Identify which cell holds the provided text, then report its [x, y] central coordinate. 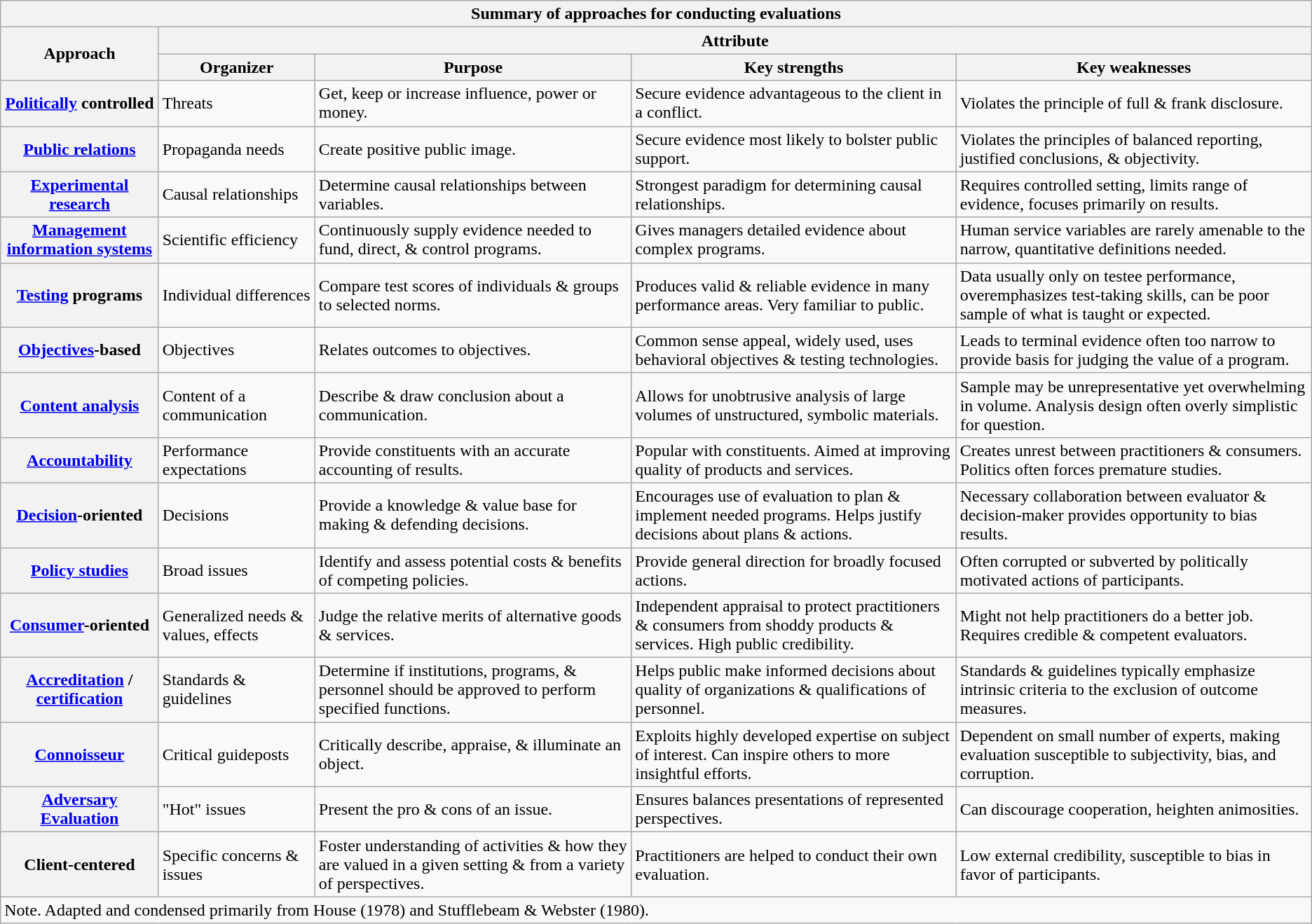
Violates the principle of full & frank disclosure. [1134, 104]
Popular with constituents. Aimed at improving quality of products and services. [793, 460]
Policy studies [80, 570]
Exploits highly developed expertise on subject of interest. Can inspire others to more insightful efforts. [793, 754]
Get, keep or increase influence, power or money. [473, 104]
Produces valid & reliable evidence in many performance areas. Very familiar to public. [793, 295]
Objectives [237, 350]
Management information systems [80, 240]
Compare test scores of individuals & groups to selected norms. [473, 295]
Propaganda needs [237, 149]
Data usually only on testee performance, overemphasizes test-taking skills, can be poor sample of what is taught or expected. [1134, 295]
Leads to terminal evidence often too narrow to provide basis for judging the value of a program. [1134, 350]
Content analysis [80, 405]
Key strengths [793, 67]
Low external credibility, susceptible to bias in favor of participants. [1134, 864]
Adversary Evaluation [80, 810]
Practitioners are helped to conduct their own evaluation. [793, 864]
Decisions [237, 515]
Provide constituents with an accurate accounting of results. [473, 460]
Judge the relative merits of alternative goods & services. [473, 626]
Necessary collaboration between evaluator & decision-maker provides opportunity to bias results. [1134, 515]
Creates unrest between practitioners & consumers. Politics often forces premature studies. [1134, 460]
Relates outcomes to objectives. [473, 350]
Strongest paradigm for determining causal relationships. [793, 195]
Describe & draw conclusion about a communication. [473, 405]
Violates the principles of balanced reporting, justified conclusions, & objectivity. [1134, 149]
Politically controlled [80, 104]
Present the pro & cons of an issue. [473, 810]
Performance expectations [237, 460]
Purpose [473, 67]
Human service variables are rarely amenable to the narrow, quantitative definitions needed. [1134, 240]
Scientific efficiency [237, 240]
Standards & guidelines [237, 690]
Helps public make informed decisions about quality of organizations & qualifications of personnel. [793, 690]
Summary of approaches for conducting evaluations [656, 14]
Gives managers detailed evidence about complex programs. [793, 240]
Might not help practitioners do a better job. Requires credible & competent evaluators. [1134, 626]
Dependent on small number of experts, making evaluation susceptible to subjectivity, bias, and corruption. [1134, 754]
Attribute [734, 41]
Broad issues [237, 570]
Requires controlled setting, limits range of evidence, focuses primarily on results. [1134, 195]
Consumer-oriented [80, 626]
Connoisseur [80, 754]
Foster understanding of activities & how they are valued in a given setting & from a variety of perspectives. [473, 864]
Threats [237, 104]
Generalized needs & values, effects [237, 626]
Note. Adapted and condensed primarily from House (1978) and Stufflebeam & Webster (1980). [656, 910]
Key weaknesses [1134, 67]
Independent appraisal to protect practitioners & consumers from shoddy products & services. High public credibility. [793, 626]
Experimental research [80, 195]
Public relations [80, 149]
Identify and assess potential costs & benefits of competing policies. [473, 570]
Critical guideposts [237, 754]
Organizer [237, 67]
Individual differences [237, 295]
Decision-oriented [80, 515]
Causal relationships [237, 195]
Often corrupted or subverted by politically motivated actions of participants. [1134, 570]
Standards & guidelines typically emphasize intrinsic criteria to the exclusion of outcome measures. [1134, 690]
Objectives-based [80, 350]
Can discourage cooperation, heighten animosities. [1134, 810]
Determine if institutions, programs, & personnel should be approved to perform specified functions. [473, 690]
Continuously supply evidence needed to fund, direct, & control programs. [473, 240]
Provide general direction for broadly focused actions. [793, 570]
Determine causal relationships between variables. [473, 195]
Sample may be unrepresentative yet overwhelming in volume. Analysis design often overly simplistic for question. [1134, 405]
Common sense appeal, widely used, uses behavioral objectives & testing technologies. [793, 350]
Approach [80, 54]
Client-centered [80, 864]
Secure evidence advantageous to the client in a conflict. [793, 104]
"Hot" issues [237, 810]
Accreditation / certification [80, 690]
Secure evidence most likely to bolster public support. [793, 149]
Create positive public image. [473, 149]
Specific concerns & issues [237, 864]
Ensures balances presentations of represented perspectives. [793, 810]
Testing programs [80, 295]
Allows for unobtrusive analysis of large volumes of unstructured, symbolic materials. [793, 405]
Provide a knowledge & value base for making & defending decisions. [473, 515]
Accountability [80, 460]
Encourages use of evaluation to plan & implement needed programs. Helps justify decisions about plans & actions. [793, 515]
Content of a communication [237, 405]
Critically describe, appraise, & illuminate an object. [473, 754]
